Provide the [x, y] coordinate of the cell's center where the given text is located.  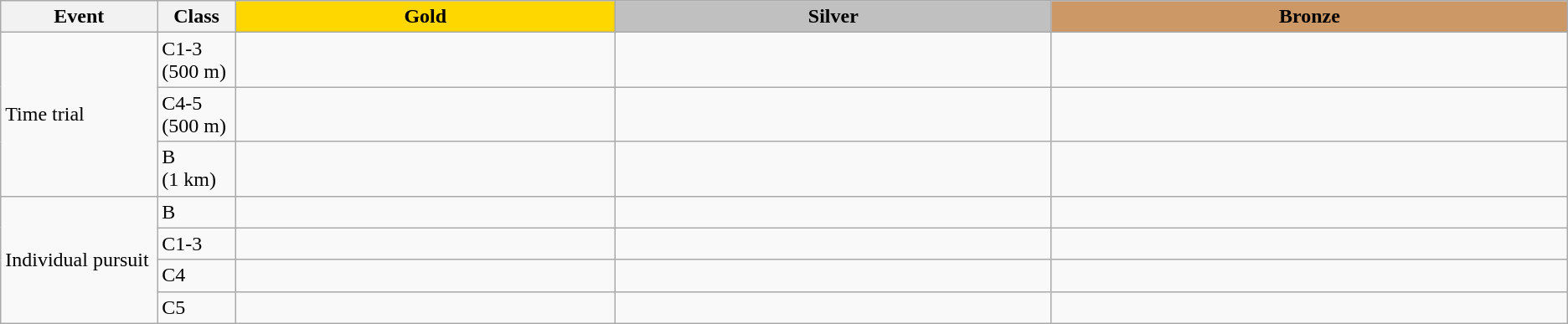
Event [79, 17]
B (1 km) [197, 169]
C5 [197, 307]
Bronze [1309, 17]
Time trial [79, 114]
C4-5 (500 m) [197, 114]
Gold [426, 17]
C1-3 (500 m) [197, 60]
Class [197, 17]
Silver [833, 17]
B [197, 212]
Individual pursuit [79, 260]
C1-3 [197, 244]
C4 [197, 275]
